Return the (X, Y) coordinate for the center point of the cell that contains the specified text.  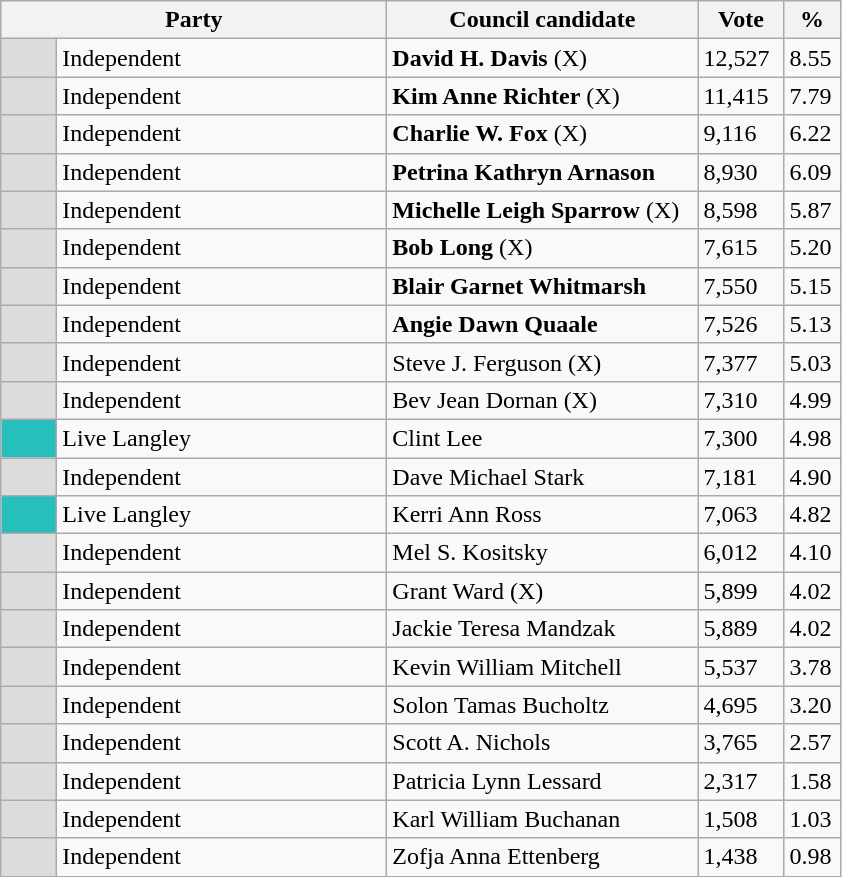
0.98 (812, 857)
12,527 (741, 58)
4.90 (812, 477)
3.78 (812, 667)
Zofja Anna Ettenberg (542, 857)
% (812, 20)
Kerri Ann Ross (542, 515)
3.20 (812, 705)
7,300 (741, 438)
11,415 (741, 96)
6.09 (812, 172)
5,889 (741, 629)
1.03 (812, 819)
3,765 (741, 743)
8,598 (741, 210)
Council candidate (542, 20)
Bev Jean Dornan (X) (542, 400)
Scott A. Nichols (542, 743)
Bob Long (X) (542, 248)
5,537 (741, 667)
7,377 (741, 362)
7.79 (812, 96)
4.99 (812, 400)
7,615 (741, 248)
5.87 (812, 210)
5.03 (812, 362)
6,012 (741, 553)
Steve J. Ferguson (X) (542, 362)
Karl William Buchanan (542, 819)
7,526 (741, 324)
7,550 (741, 286)
6.22 (812, 134)
8,930 (741, 172)
7,063 (741, 515)
8.55 (812, 58)
1,508 (741, 819)
4.98 (812, 438)
Angie Dawn Quaale (542, 324)
4.10 (812, 553)
Grant Ward (X) (542, 591)
7,181 (741, 477)
2,317 (741, 781)
2.57 (812, 743)
7,310 (741, 400)
9,116 (741, 134)
Charlie W. Fox (X) (542, 134)
1.58 (812, 781)
Michelle Leigh Sparrow (X) (542, 210)
4.82 (812, 515)
Solon Tamas Bucholtz (542, 705)
Kevin William Mitchell (542, 667)
Patricia Lynn Lessard (542, 781)
Jackie Teresa Mandzak (542, 629)
Petrina Kathryn Arnason (542, 172)
5,899 (741, 591)
Dave Michael Stark (542, 477)
Blair Garnet Whitmarsh (542, 286)
Party (194, 20)
4,695 (741, 705)
Mel S. Kositsky (542, 553)
David H. Davis (X) (542, 58)
Clint Lee (542, 438)
5.15 (812, 286)
1,438 (741, 857)
5.13 (812, 324)
5.20 (812, 248)
Vote (741, 20)
Kim Anne Richter (X) (542, 96)
